Provide the [X, Y] coordinate of the cell's center where the given text is located.  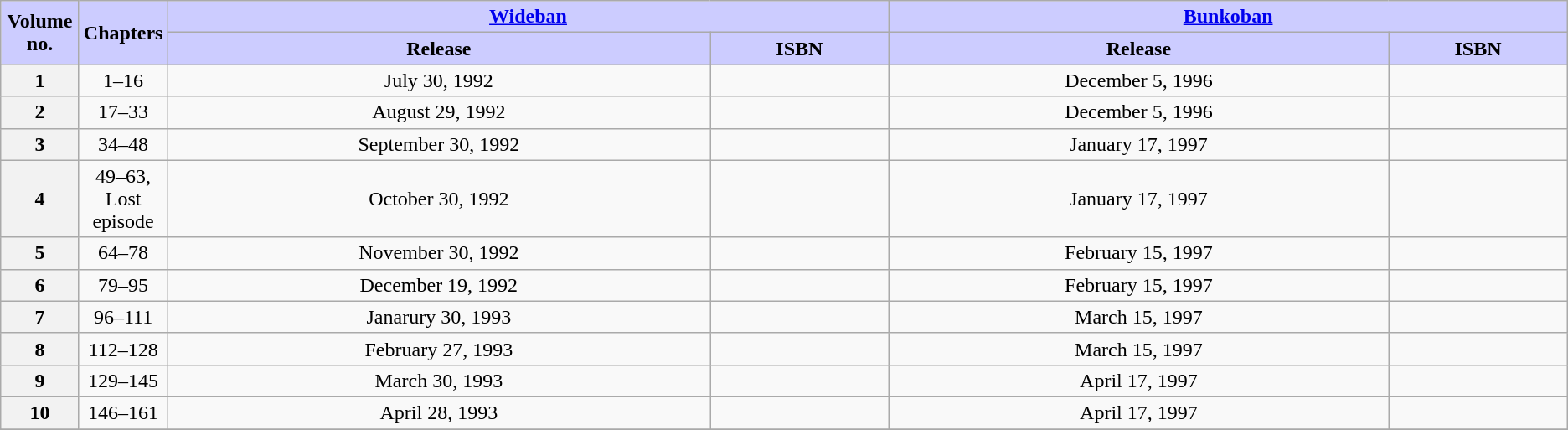
Volume no. [40, 33]
8 [40, 349]
17–33 [123, 112]
December 19, 1992 [439, 285]
34–48 [123, 144]
10 [40, 412]
64–78 [123, 253]
November 30, 1992 [439, 253]
Bunkoban [1228, 17]
September 30, 1992 [439, 144]
April 28, 1993 [439, 412]
9 [40, 381]
4 [40, 199]
5 [40, 253]
October 30, 1992 [439, 199]
March 30, 1993 [439, 381]
Janarury 30, 1993 [439, 317]
79–95 [123, 285]
Chapters [123, 33]
August 29, 1992 [439, 112]
2 [40, 112]
1 [40, 80]
1–16 [123, 80]
Wideban [528, 17]
49–63, Lost episode [123, 199]
96–111 [123, 317]
7 [40, 317]
112–128 [123, 349]
July 30, 1992 [439, 80]
February 27, 1993 [439, 349]
6 [40, 285]
129–145 [123, 381]
3 [40, 144]
146–161 [123, 412]
